Provide the (x, y) coordinate of the cell's center where the given text is located.  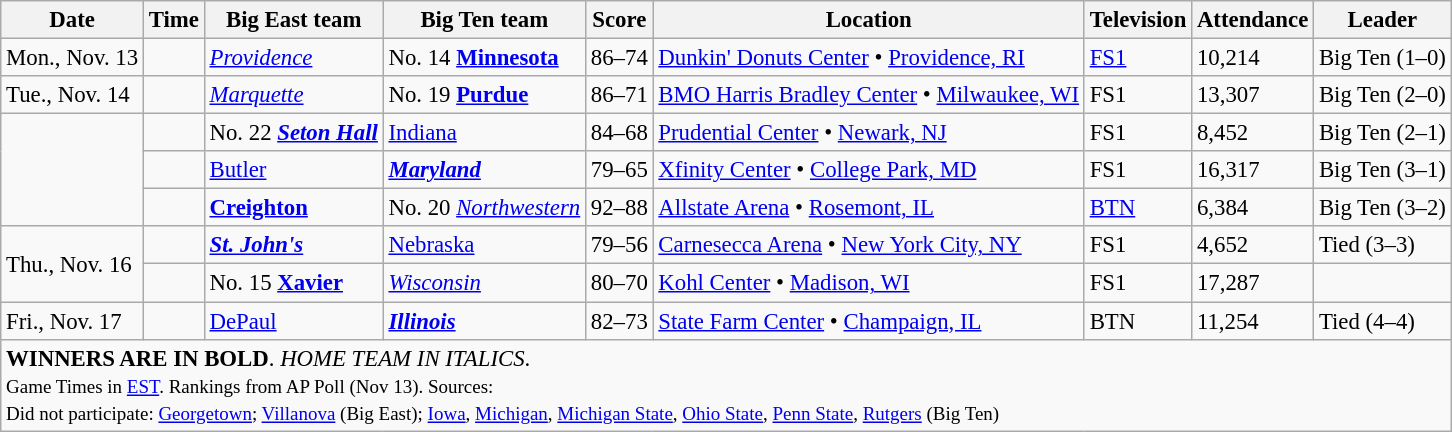
Xfinity Center • College Park, MD (868, 170)
86–71 (620, 95)
Tue., Nov. 14 (72, 95)
Location (868, 20)
DePaul (294, 321)
Big Ten (2–1) (1383, 133)
Attendance (1253, 20)
79–65 (620, 170)
6,384 (1253, 208)
79–56 (620, 245)
State Farm Center • Champaign, IL (868, 321)
Dunkin' Donuts Center • Providence, RI (868, 58)
BMO Harris Bradley Center • Milwaukee, WI (868, 95)
Indiana (484, 133)
13,307 (1253, 95)
No. 20 Northwestern (484, 208)
Tied (4–4) (1383, 321)
80–70 (620, 283)
Prudential Center • Newark, NJ (868, 133)
Big Ten (1–0) (1383, 58)
Mon., Nov. 13 (72, 58)
Big Ten team (484, 20)
Creighton (294, 208)
Score (620, 20)
10,214 (1253, 58)
St. John's (294, 245)
11,254 (1253, 321)
Big Ten (3–1) (1383, 170)
Date (72, 20)
Television (1138, 20)
Maryland (484, 170)
Big Ten (3–2) (1383, 208)
Providence (294, 58)
Wisconsin (484, 283)
No. 22 Seton Hall (294, 133)
Kohl Center • Madison, WI (868, 283)
8,452 (1253, 133)
Leader (1383, 20)
92–88 (620, 208)
Illinois (484, 321)
Nebraska (484, 245)
No. 15 Xavier (294, 283)
Thu., Nov. 16 (72, 264)
Carnesecca Arena • New York City, NY (868, 245)
Big Ten (2–0) (1383, 95)
No. 14 Minnesota (484, 58)
Fri., Nov. 17 (72, 321)
Big East team (294, 20)
Time (174, 20)
Tied (3–3) (1383, 245)
Butler (294, 170)
82–73 (620, 321)
84–68 (620, 133)
86–74 (620, 58)
No. 19 Purdue (484, 95)
17,287 (1253, 283)
Allstate Arena • Rosemont, IL (868, 208)
Marquette (294, 95)
16,317 (1253, 170)
4,652 (1253, 245)
